Scan for the cell matching the given text and deliver its [x, y] coordinate at center. 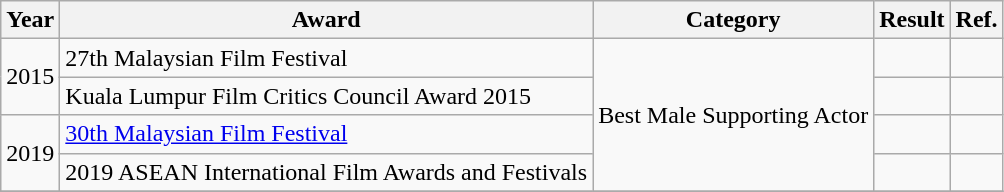
2019 ASEAN International Film Awards and Festivals [326, 172]
27th Malaysian Film Festival [326, 58]
Result [912, 20]
Year [30, 20]
30th Malaysian Film Festival [326, 134]
Kuala Lumpur Film Critics Council Award 2015 [326, 96]
2015 [30, 77]
2019 [30, 153]
Award [326, 20]
Category [734, 20]
Ref. [976, 20]
Best Male Supporting Actor [734, 115]
